Capture the cell that displays the provided text and extract its [x, y] central coordinate. 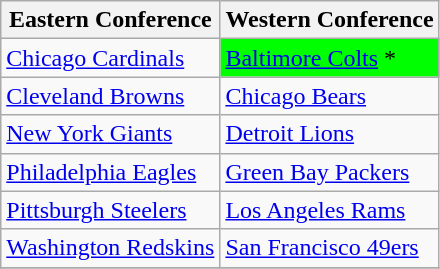
New York Giants [110, 134]
Western Conference [330, 20]
Green Bay Packers [330, 172]
Cleveland Browns [110, 96]
Detroit Lions [330, 134]
Pittsburgh Steelers [110, 210]
Eastern Conference [110, 20]
San Francisco 49ers [330, 248]
Philadelphia Eagles [110, 172]
Washington Redskins [110, 248]
Baltimore Colts * [330, 58]
Chicago Bears [330, 96]
Chicago Cardinals [110, 58]
Los Angeles Rams [330, 210]
